Capture the cell that displays the provided text and extract its [x, y] central coordinate. 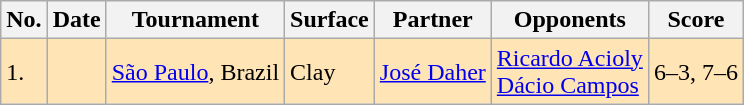
Surface [330, 20]
José Daher [432, 72]
No. [24, 20]
Tournament [195, 20]
Partner [432, 20]
Date [76, 20]
1. [24, 72]
Score [696, 20]
Ricardo Acioly Dácio Campos [570, 72]
6–3, 7–6 [696, 72]
Opponents [570, 20]
Clay [330, 72]
São Paulo, Brazil [195, 72]
